Pinpoint the cell where the given text exists, returning its [X, Y] midpoint coordinate. 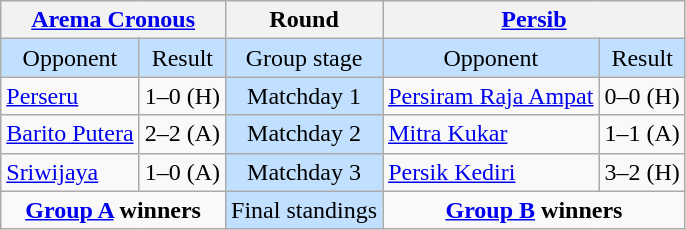
Matchday 2 [304, 134]
Arema Cronous [114, 20]
Persib [534, 20]
1–0 (A) [182, 172]
3–2 (H) [642, 172]
Group A winners [114, 210]
Matchday 1 [304, 96]
0–0 (H) [642, 96]
Barito Putera [70, 134]
1–0 (H) [182, 96]
Group B winners [534, 210]
1–1 (A) [642, 134]
2–2 (A) [182, 134]
Persik Kediri [491, 172]
Group stage [304, 58]
Perseru [70, 96]
Matchday 3 [304, 172]
Final standings [304, 210]
Persiram Raja Ampat [491, 96]
Sriwijaya [70, 172]
Mitra Kukar [491, 134]
Round [304, 20]
